Extract the (x, y) coordinate from the center of the cell holding the provided text.  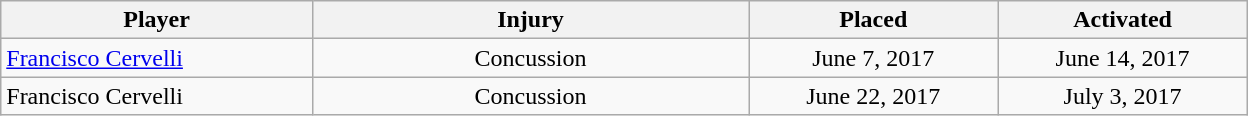
June 7, 2017 (874, 58)
July 3, 2017 (1122, 96)
Activated (1122, 20)
June 22, 2017 (874, 96)
Player (157, 20)
June 14, 2017 (1122, 58)
Injury (530, 20)
Placed (874, 20)
